Search for the cell housing the specified text and yield its [X, Y] center coordinate. 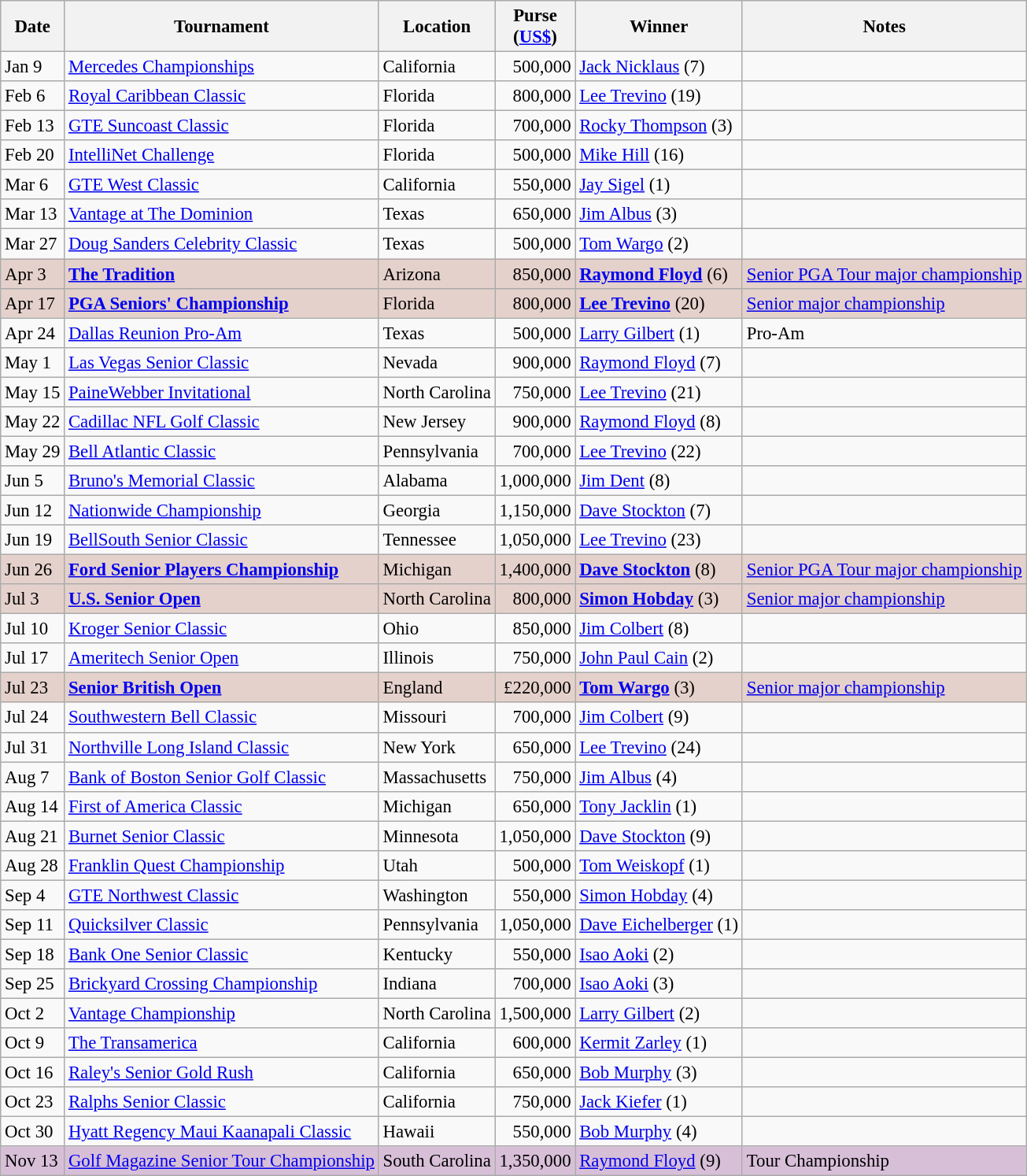
South Carolina [437, 1161]
600,000 [535, 1043]
Jack Kiefer (1) [659, 1102]
Rocky Thompson (3) [659, 126]
Location [437, 27]
Lee Trevino (19) [659, 96]
Raley's Senior Gold Rush [222, 1073]
Purse(US$) [535, 27]
£220,000 [535, 688]
1,000,000 [535, 481]
Lee Trevino (23) [659, 540]
Isao Aoki (2) [659, 954]
Bob Murphy (3) [659, 1073]
Jim Albus (3) [659, 215]
Southwestern Bell Classic [222, 718]
Bruno's Memorial Classic [222, 481]
Dave Stockton (9) [659, 836]
Mar 13 [33, 215]
First of America Classic [222, 806]
Mercedes Championships [222, 67]
Tennessee [437, 540]
Sep 11 [33, 925]
Nevada [437, 362]
Quicksilver Classic [222, 925]
May 1 [33, 362]
Lee Trevino (20) [659, 303]
Jul 23 [33, 688]
Raymond Floyd (9) [659, 1161]
Feb 20 [33, 155]
Oct 30 [33, 1132]
Mar 6 [33, 185]
Nov 13 [33, 1161]
Burnet Senior Classic [222, 836]
The Tradition [222, 274]
Winner [659, 27]
Mar 27 [33, 244]
Senior British Open [222, 688]
Mike Hill (16) [659, 155]
Kentucky [437, 954]
Jun 26 [33, 570]
1,400,000 [535, 570]
Washington [437, 895]
Jim Albus (4) [659, 777]
Lee Trevino (22) [659, 451]
Bank One Senior Classic [222, 954]
Dave Stockton (7) [659, 510]
Tony Jacklin (1) [659, 806]
Minnesota [437, 836]
Tom Wargo (2) [659, 244]
Sep 4 [33, 895]
Date [33, 27]
Jun 19 [33, 540]
Jul 17 [33, 658]
U.S. Senior Open [222, 599]
PaineWebber Invitational [222, 392]
May 15 [33, 392]
Isao Aoki (3) [659, 984]
Missouri [437, 718]
Illinois [437, 658]
Jul 3 [33, 599]
Alabama [437, 481]
Apr 24 [33, 333]
Simon Hobday (4) [659, 895]
Feb 6 [33, 96]
Massachusetts [437, 777]
Tournament [222, 27]
Vantage Championship [222, 1014]
Nationwide Championship [222, 510]
GTE Northwest Classic [222, 895]
Tour Championship [884, 1161]
Jack Nicklaus (7) [659, 67]
Tom Wargo (3) [659, 688]
Jan 9 [33, 67]
Oct 9 [33, 1043]
Feb 13 [33, 126]
Kermit Zarley (1) [659, 1043]
Vantage at The Dominion [222, 215]
Apr 3 [33, 274]
Hyatt Regency Maui Kaanapali Classic [222, 1132]
1,150,000 [535, 510]
Tom Weiskopf (1) [659, 866]
Oct 2 [33, 1014]
Jul 24 [33, 718]
Cadillac NFL Golf Classic [222, 422]
Jun 5 [33, 481]
Jul 10 [33, 629]
GTE Suncoast Classic [222, 126]
Dave Eichelberger (1) [659, 925]
Ohio [437, 629]
Notes [884, 27]
Ford Senior Players Championship [222, 570]
Indiana [437, 984]
IntelliNet Challenge [222, 155]
Arizona [437, 274]
Sep 18 [33, 954]
1,500,000 [535, 1014]
May 29 [33, 451]
Dave Stockton (8) [659, 570]
Sep 25 [33, 984]
New Jersey [437, 422]
PGA Seniors' Championship [222, 303]
Las Vegas Senior Classic [222, 362]
Bell Atlantic Classic [222, 451]
Georgia [437, 510]
GTE West Classic [222, 185]
Dallas Reunion Pro-Am [222, 333]
Larry Gilbert (2) [659, 1014]
Royal Caribbean Classic [222, 96]
Ameritech Senior Open [222, 658]
Northville Long Island Classic [222, 747]
Golf Magazine Senior Tour Championship [222, 1161]
Jim Dent (8) [659, 481]
Apr 17 [33, 303]
Jim Colbert (8) [659, 629]
Kroger Senior Classic [222, 629]
Raymond Floyd (6) [659, 274]
Doug Sanders Celebrity Classic [222, 244]
Hawaii [437, 1132]
Lee Trevino (24) [659, 747]
Franklin Quest Championship [222, 866]
New York [437, 747]
Oct 23 [33, 1102]
Utah [437, 866]
Aug 28 [33, 866]
Aug 14 [33, 806]
1,350,000 [535, 1161]
Lee Trevino (21) [659, 392]
Larry Gilbert (1) [659, 333]
Bob Murphy (4) [659, 1132]
Ralphs Senior Classic [222, 1102]
Raymond Floyd (7) [659, 362]
Jay Sigel (1) [659, 185]
May 22 [33, 422]
BellSouth Senior Classic [222, 540]
Oct 16 [33, 1073]
Raymond Floyd (8) [659, 422]
Simon Hobday (3) [659, 599]
Jun 12 [33, 510]
Aug 7 [33, 777]
Jul 31 [33, 747]
England [437, 688]
Aug 21 [33, 836]
The Transamerica [222, 1043]
Brickyard Crossing Championship [222, 984]
Jim Colbert (9) [659, 718]
Bank of Boston Senior Golf Classic [222, 777]
John Paul Cain (2) [659, 658]
Pro-Am [884, 333]
